Output the (X, Y) coordinate of the center of the cell containing the given text.  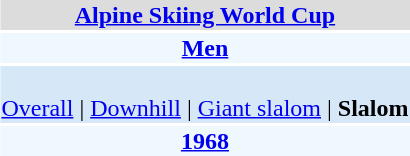
1968 (205, 141)
Overall | Downhill | Giant slalom | Slalom (205, 94)
Alpine Skiing World Cup (205, 15)
Men (205, 48)
